Search for the cell housing the specified text and yield its [X, Y] center coordinate. 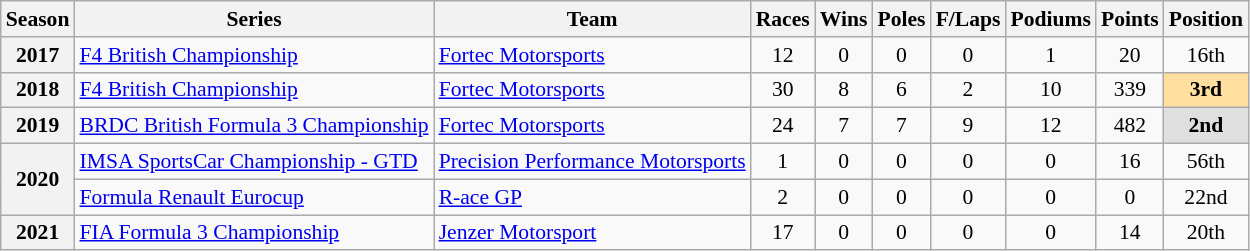
30 [783, 90]
8 [844, 90]
Season [38, 19]
16 [1130, 162]
339 [1130, 90]
14 [1130, 233]
BRDC British Formula 3 Championship [254, 126]
Team [592, 19]
IMSA SportsCar Championship - GTD [254, 162]
F/Laps [968, 19]
2021 [38, 233]
3rd [1206, 90]
2020 [38, 180]
22nd [1206, 197]
6 [901, 90]
2017 [38, 55]
20th [1206, 233]
16th [1206, 55]
24 [783, 126]
Points [1130, 19]
Series [254, 19]
Precision Performance Motorsports [592, 162]
Formula Renault Eurocup [254, 197]
9 [968, 126]
2019 [38, 126]
Position [1206, 19]
R-ace GP [592, 197]
FIA Formula 3 Championship [254, 233]
20 [1130, 55]
Jenzer Motorsport [592, 233]
Poles [901, 19]
Races [783, 19]
482 [1130, 126]
17 [783, 233]
56th [1206, 162]
10 [1050, 90]
Podiums [1050, 19]
2018 [38, 90]
Wins [844, 19]
2nd [1206, 126]
